Output the (X, Y) coordinate of the center of the cell containing the given text.  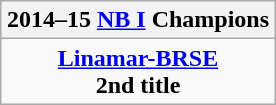
Linamar-BRSE2nd title (138, 72)
2014–15 NB I Champions (138, 20)
